Extract the (X, Y) coordinate from the center of the cell holding the provided text.  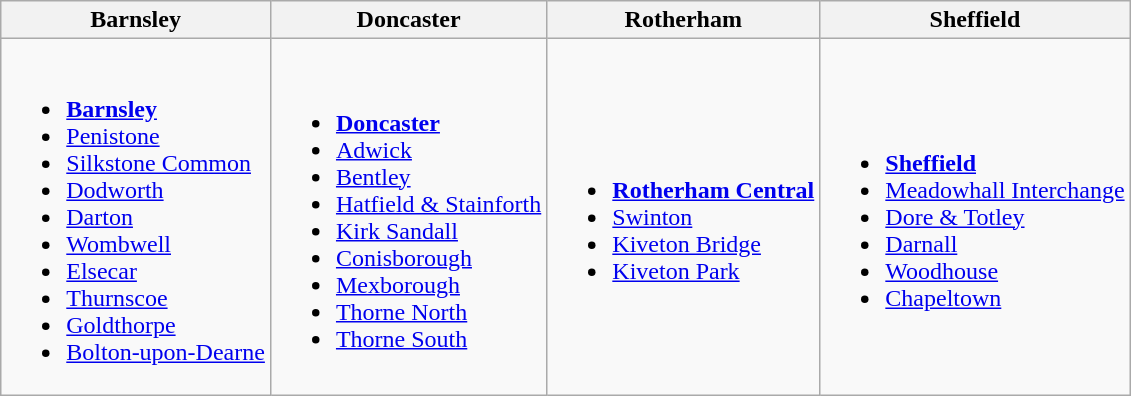
Doncaster (408, 20)
Rotherham CentralSwintonKiveton BridgeKiveton Park (684, 217)
Rotherham (684, 20)
DoncasterAdwickBentleyHatfield & StainforthKirk SandallConisboroughMexboroughThorne NorthThorne South (408, 217)
Barnsley (136, 20)
Sheffield (975, 20)
SheffieldMeadowhall InterchangeDore & TotleyDarnallWoodhouseChapeltown (975, 217)
BarnsleyPenistoneSilkstone CommonDodworthDartonWombwellElsecarThurnscoeGoldthorpeBolton-upon-Dearne (136, 217)
